Pinpoint the cell where the given text exists, returning its (x, y) midpoint coordinate. 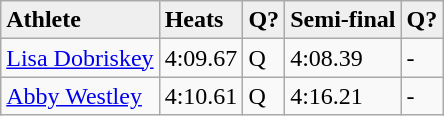
Abby Westley (80, 96)
4:16.21 (343, 96)
Athlete (80, 20)
Semi-final (343, 20)
4:09.67 (201, 58)
4:10.61 (201, 96)
Lisa Dobriskey (80, 58)
Heats (201, 20)
4:08.39 (343, 58)
